Pinpoint the cell where the given text exists, returning its [x, y] midpoint coordinate. 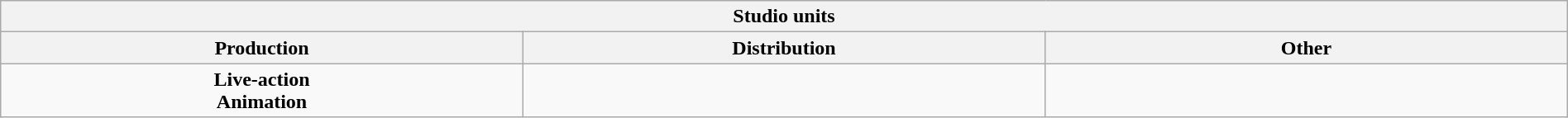
Live-actionAnimation [262, 91]
Distribution [784, 48]
Other [1307, 48]
Studio units [784, 17]
Production [262, 48]
